Scan for the cell matching the given text and deliver its (X, Y) coordinate at center. 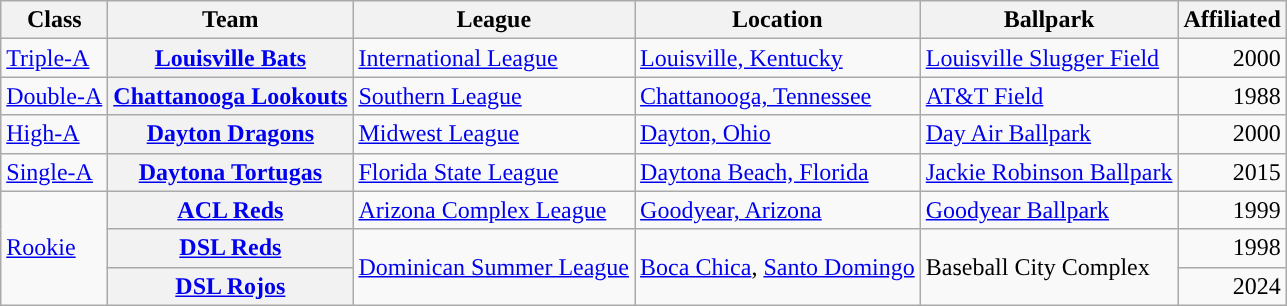
Goodyear Ballpark (1049, 210)
Dayton, Ohio (778, 134)
League (494, 20)
2015 (1232, 172)
Midwest League (494, 134)
Day Air Ballpark (1049, 134)
Team (230, 20)
Chattanooga Lookouts (230, 96)
DSL Reds (230, 248)
Triple-A (54, 58)
1988 (1232, 96)
Boca Chica, Santo Domingo (778, 267)
Florida State League (494, 172)
Affiliated (1232, 20)
Ballpark (1049, 20)
2024 (1232, 286)
Class (54, 20)
Southern League (494, 96)
Single-A (54, 172)
Goodyear, Arizona (778, 210)
Louisville, Kentucky (778, 58)
Rookie (54, 248)
High-A (54, 134)
AT&T Field (1049, 96)
Arizona Complex League (494, 210)
Location (778, 20)
Louisville Bats (230, 58)
DSL Rojos (230, 286)
1998 (1232, 248)
Double-A (54, 96)
Daytona Tortugas (230, 172)
Dominican Summer League (494, 267)
1999 (1232, 210)
International League (494, 58)
ACL Reds (230, 210)
Chattanooga, Tennessee (778, 96)
Dayton Dragons (230, 134)
Louisville Slugger Field (1049, 58)
Jackie Robinson Ballpark (1049, 172)
Baseball City Complex (1049, 267)
Daytona Beach, Florida (778, 172)
